Return [X, Y] of the center of cell containing provided text 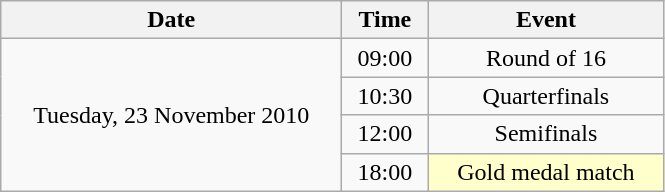
Gold medal match [546, 172]
18:00 [385, 172]
Semifinals [546, 134]
Tuesday, 23 November 2010 [172, 115]
12:00 [385, 134]
09:00 [385, 58]
Event [546, 20]
Date [172, 20]
Round of 16 [546, 58]
Quarterfinals [546, 96]
10:30 [385, 96]
Time [385, 20]
